From the cell containing the given text, extract its center point as [x, y] coordinate. 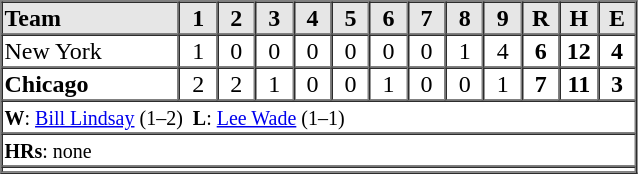
11 [579, 84]
R [541, 18]
HRs: none [319, 150]
New York [91, 50]
8 [465, 18]
H [579, 18]
12 [579, 50]
W: Bill Lindsay (1–2) L: Lee Wade (1–1) [319, 116]
E [617, 18]
Team [91, 18]
9 [503, 18]
Chicago [91, 84]
5 [350, 18]
